Extract the [x, y] coordinate from the center of the cell holding the provided text.  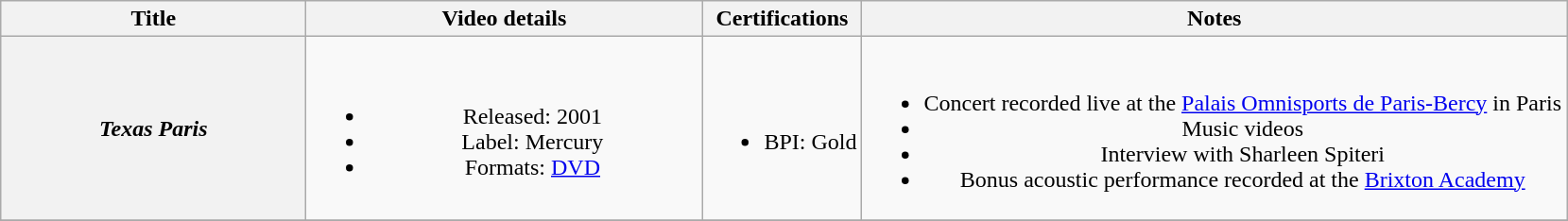
Texas Paris [153, 128]
Released: 2001Label: MercuryFormats: DVD [505, 128]
Notes [1215, 19]
Certifications [783, 19]
Title [153, 19]
BPI: Gold [783, 128]
Video details [505, 19]
